Identify which cell holds the provided text, then report its [X, Y] central coordinate. 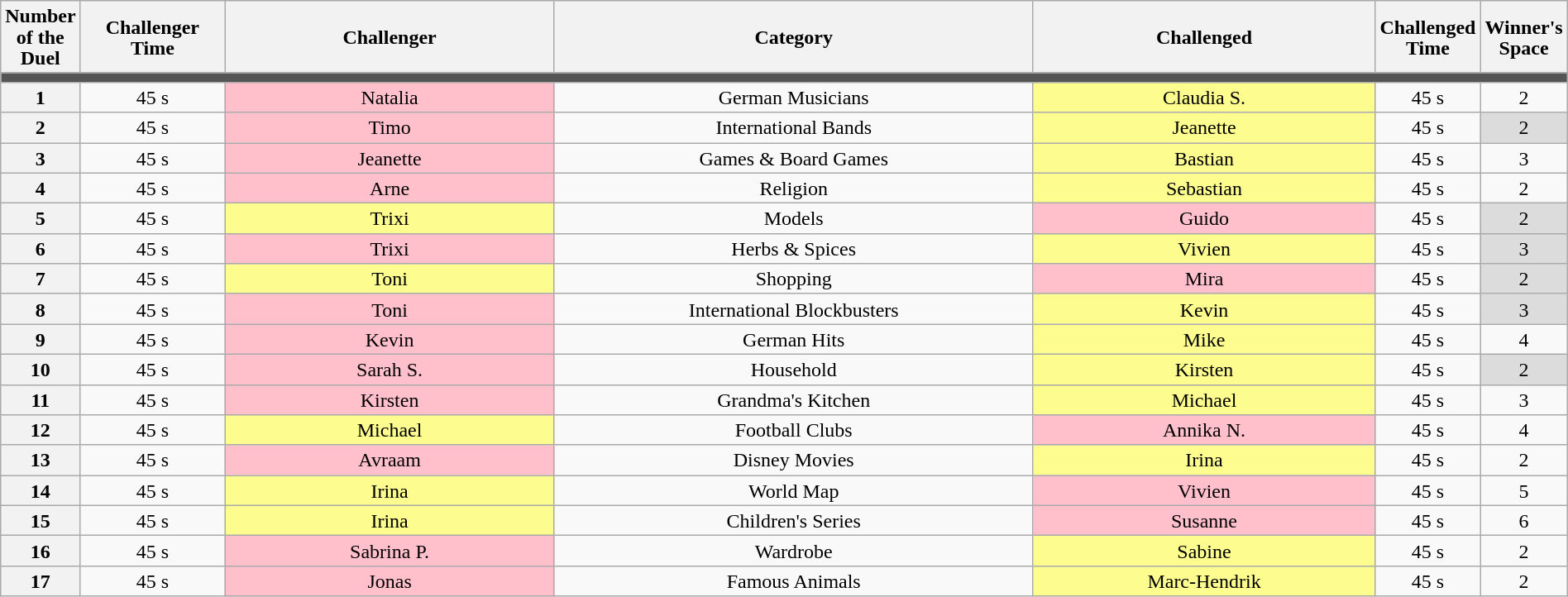
Claudia S. [1204, 98]
13 [41, 460]
Challenged [1204, 37]
Challenged Time [1427, 37]
Football Clubs [794, 430]
8 [41, 309]
15 [41, 521]
German Musicians [794, 98]
Number of the Duel [41, 37]
Marc-Hendrik [1204, 580]
12 [41, 430]
11 [41, 400]
Wardrobe [794, 551]
Challenger [390, 37]
Mike [1204, 339]
Winner's Space [1523, 37]
Bastian [1204, 157]
14 [41, 491]
Religion [794, 189]
Herbs & Spices [794, 248]
International Blockbusters [794, 309]
Mira [1204, 279]
German Hits [794, 339]
Disney Movies [794, 460]
Grandma's Kitchen [794, 400]
Sabine [1204, 551]
1 [41, 98]
Famous Animals [794, 580]
17 [41, 580]
Models [794, 218]
Annika N. [1204, 430]
Challenger Time [152, 37]
International Bands [794, 127]
Sabrina P. [390, 551]
Shopping [794, 279]
Avraam [390, 460]
Games & Board Games [794, 157]
Children's Series [794, 521]
Susanne [1204, 521]
10 [41, 369]
Arne [390, 189]
Guido [1204, 218]
Sebastian [1204, 189]
Natalia [390, 98]
9 [41, 339]
Timo [390, 127]
Household [794, 369]
World Map [794, 491]
Jonas [390, 580]
Category [794, 37]
16 [41, 551]
7 [41, 279]
Sarah S. [390, 369]
